Extract the [x, y] coordinate from the center of the cell holding the provided text.  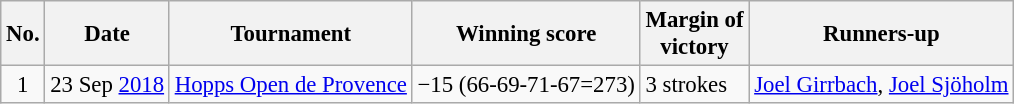
3 strokes [694, 85]
Hopps Open de Provence [290, 85]
Joel Girrbach, Joel Sjöholm [882, 85]
1 [23, 85]
Date [107, 34]
Runners-up [882, 34]
Margin ofvictory [694, 34]
Tournament [290, 34]
23 Sep 2018 [107, 85]
Winning score [526, 34]
−15 (66-69-71-67=273) [526, 85]
No. [23, 34]
